Capture the cell that displays the provided text and extract its [X, Y] central coordinate. 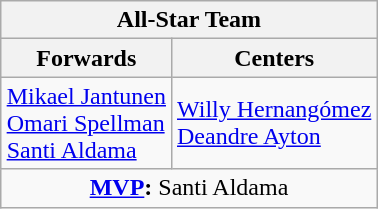
MVP: Santi Aldama [189, 188]
Willy Hernangómez Deandre Ayton [274, 123]
All-Star Team [189, 20]
Forwards [86, 58]
Mikael Jantunen Omari Spellman Santi Aldama [86, 123]
Centers [274, 58]
